Extract the [X, Y] coordinate from the center of the cell holding the provided text.  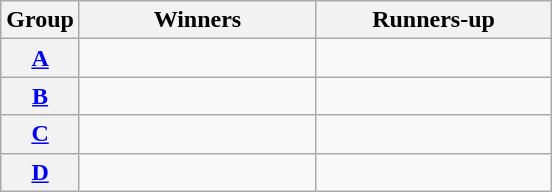
Winners [197, 20]
B [40, 96]
D [40, 172]
Runners-up [433, 20]
C [40, 134]
A [40, 58]
Group [40, 20]
